Pinpoint the cell where the given text exists, returning its (X, Y) midpoint coordinate. 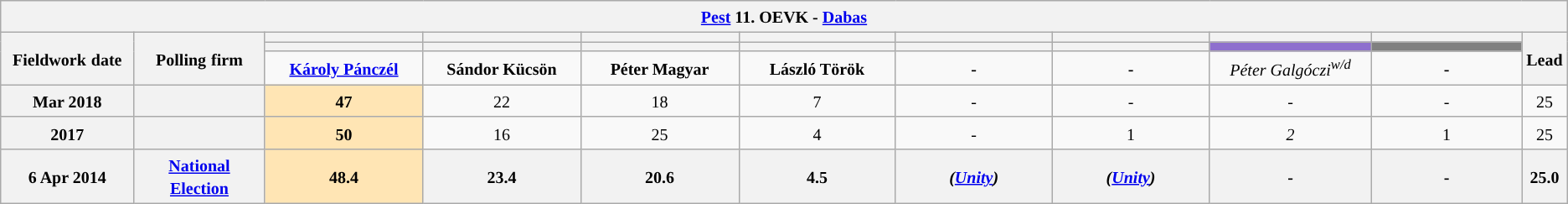
Fieldwork date (67, 59)
7 (818, 101)
Péter Magyar (660, 68)
4.5 (818, 176)
Polling firm (199, 59)
Károly Pánczél (343, 68)
18 (660, 101)
50 (343, 133)
László Török (818, 68)
Péter Galgócziw/d (1291, 68)
2 (1291, 133)
47 (343, 101)
Pest 11. OEVK - Dabas (784, 17)
48.4 (343, 176)
25.0 (1545, 176)
16 (502, 133)
Lead (1545, 59)
National Election (199, 176)
6 Apr 2014 (67, 176)
Mar 2018 (67, 101)
20.6 (660, 176)
23.4 (502, 176)
Sándor Kücsön (502, 68)
4 (818, 133)
22 (502, 101)
2017 (67, 133)
